Return the (x, y) coordinate for the center point of the cell that contains the specified text.  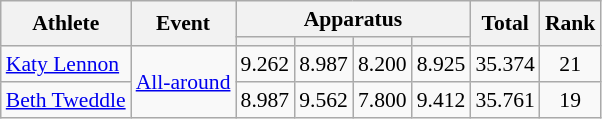
All-around (184, 82)
Katy Lennon (66, 64)
9.562 (324, 100)
8.925 (442, 64)
35.761 (504, 100)
Event (184, 24)
35.374 (504, 64)
Rank (570, 24)
9.262 (266, 64)
Beth Tweddle (66, 100)
Apparatus (354, 19)
8.200 (382, 64)
Total (504, 24)
21 (570, 64)
19 (570, 100)
Athlete (66, 24)
9.412 (442, 100)
7.800 (382, 100)
